Locate the cell with the specified text and output its (X, Y) center coordinate. 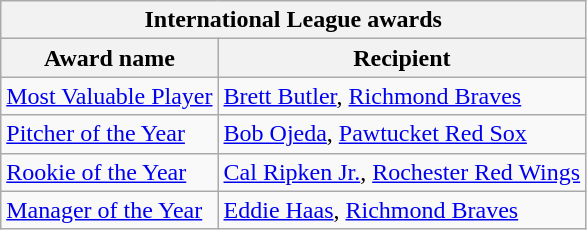
Most Valuable Player (110, 96)
Manager of the Year (110, 210)
Eddie Haas, Richmond Braves (402, 210)
Pitcher of the Year (110, 134)
Rookie of the Year (110, 172)
Cal Ripken Jr., Rochester Red Wings (402, 172)
Bob Ojeda, Pawtucket Red Sox (402, 134)
Award name (110, 58)
Recipient (402, 58)
Brett Butler, Richmond Braves (402, 96)
International League awards (294, 20)
